Output the [X, Y] coordinate of the center of the cell containing the given text.  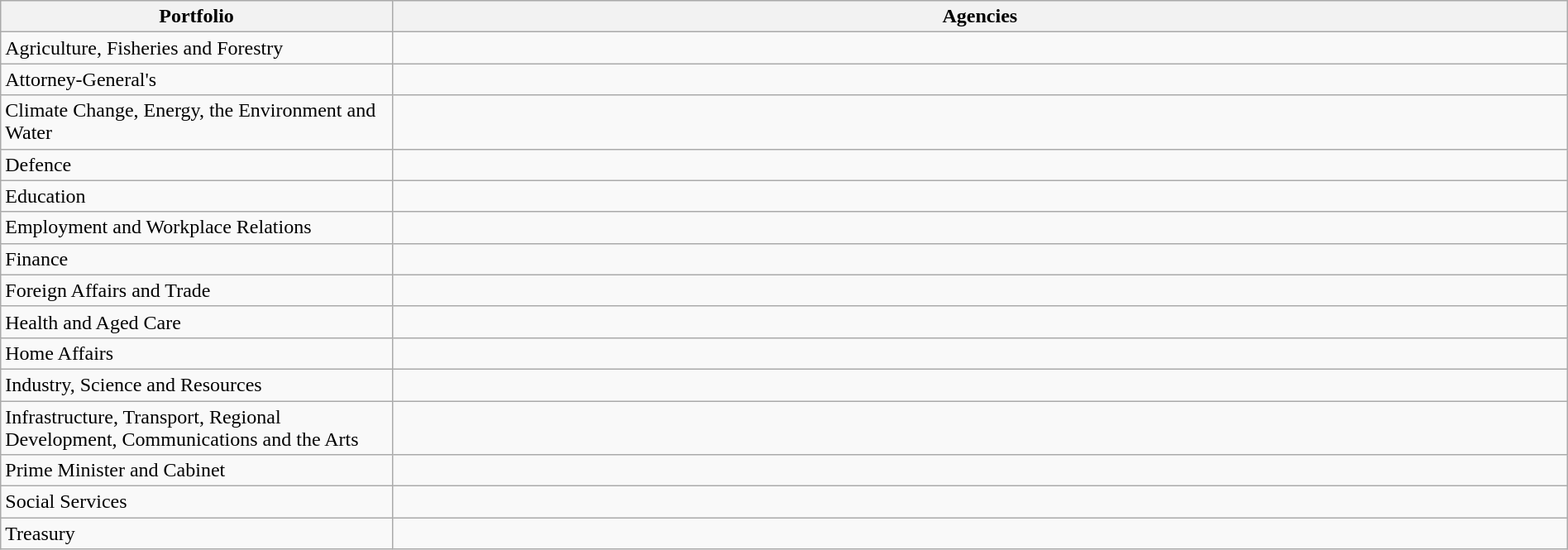
Home Affairs [197, 353]
Prime Minister and Cabinet [197, 471]
Education [197, 196]
Agencies [979, 17]
Climate Change, Energy, the Environment and Water [197, 122]
Agriculture, Fisheries and Forestry [197, 48]
Infrastructure, Transport, Regional Development, Communications and the Arts [197, 427]
Industry, Science and Resources [197, 385]
Employment and Workplace Relations [197, 227]
Social Services [197, 502]
Health and Aged Care [197, 322]
Attorney-General's [197, 79]
Finance [197, 259]
Foreign Affairs and Trade [197, 290]
Defence [197, 165]
Portfolio [197, 17]
Treasury [197, 533]
